From the cell containing the given text, extract its center point as [x, y] coordinate. 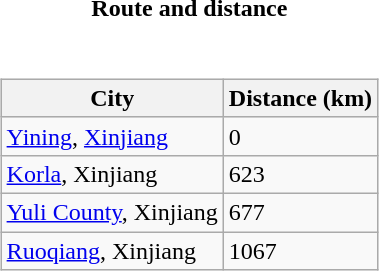
623 [300, 174]
Ruoqiang, Xinjiang [112, 251]
Yining, Xinjiang [112, 136]
Distance (km) [300, 98]
1067 [300, 251]
677 [300, 212]
Korla, Xinjiang [112, 174]
City [112, 98]
0 [300, 136]
Yuli County, Xinjiang [112, 212]
